Return (x, y) of the center of cell containing provided text 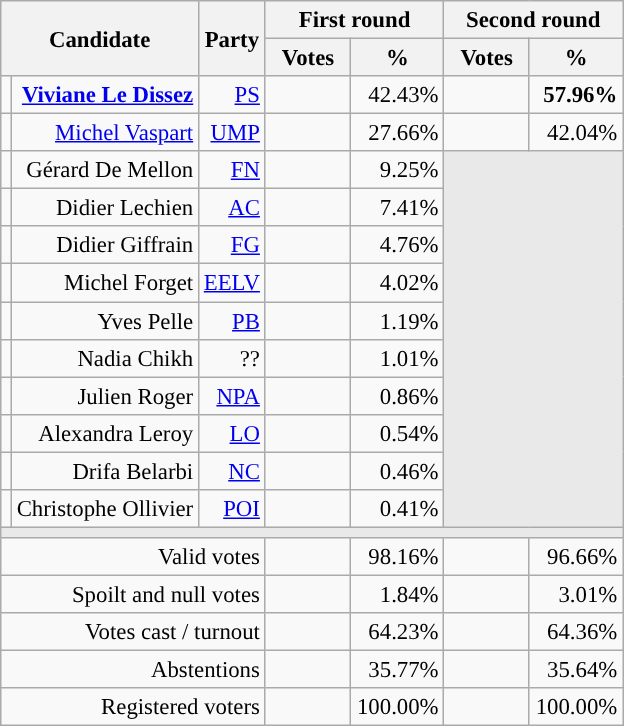
Julien Roger (104, 396)
35.64% (576, 670)
0.54% (398, 433)
UMP (232, 133)
64.36% (576, 632)
27.66% (398, 133)
FG (232, 245)
Votes cast / turnout (133, 632)
POI (232, 509)
PB (232, 321)
NC (232, 471)
0.41% (398, 509)
Michel Forget (104, 283)
Spoilt and null votes (133, 594)
Second round (534, 20)
7.41% (398, 208)
Nadia Chikh (104, 358)
Christophe Ollivier (104, 509)
Party (232, 38)
AC (232, 208)
Abstentions (133, 670)
Drifa Belarbi (104, 471)
Alexandra Leroy (104, 433)
42.43% (398, 95)
Michel Vaspart (104, 133)
0.46% (398, 471)
Registered voters (133, 707)
Candidate (100, 38)
96.66% (576, 557)
0.86% (398, 396)
4.76% (398, 245)
First round (354, 20)
9.25% (398, 170)
EELV (232, 283)
Didier Giffrain (104, 245)
Yves Pelle (104, 321)
57.96% (576, 95)
PS (232, 95)
Gérard De Mellon (104, 170)
Didier Lechien (104, 208)
NPA (232, 396)
FN (232, 170)
Valid votes (133, 557)
1.19% (398, 321)
3.01% (576, 594)
35.77% (398, 670)
42.04% (576, 133)
64.23% (398, 632)
?? (232, 358)
1.84% (398, 594)
Viviane Le Dissez (104, 95)
4.02% (398, 283)
98.16% (398, 557)
1.01% (398, 358)
LO (232, 433)
